Extract the [X, Y] coordinate from the center of the cell holding the provided text.  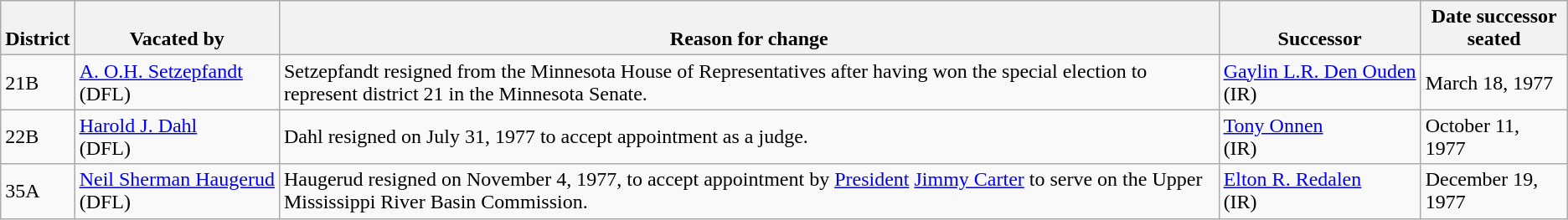
21B [38, 82]
35A [38, 191]
March 18, 1977 [1494, 82]
District [38, 28]
October 11, 1977 [1494, 137]
Haugerud resigned on November 4, 1977, to accept appointment by President Jimmy Carter to serve on the Upper Mississippi River Basin Commission. [749, 191]
A. O.H. Setzepfandt(DFL) [177, 82]
Gaylin L.R. Den Ouden(IR) [1320, 82]
Dahl resigned on July 31, 1977 to accept appointment as a judge. [749, 137]
Date successorseated [1494, 28]
Successor [1320, 28]
22B [38, 137]
December 19, 1977 [1494, 191]
Harold J. Dahl(DFL) [177, 137]
Vacated by [177, 28]
Tony Onnen(IR) [1320, 137]
Reason for change [749, 28]
Neil Sherman Haugerud(DFL) [177, 191]
Elton R. Redalen(IR) [1320, 191]
